Scan for the cell matching the given text and deliver its (X, Y) coordinate at center. 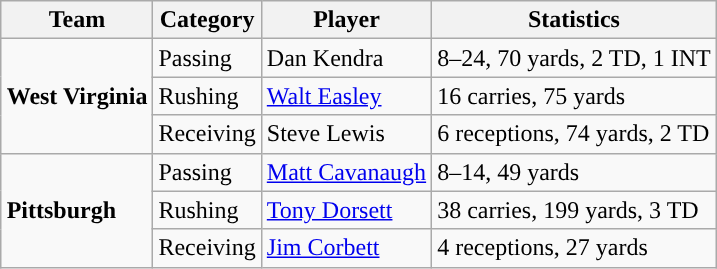
Steve Lewis (346, 134)
West Virginia (77, 96)
Pittsburgh (77, 210)
Player (346, 20)
4 receptions, 27 yards (574, 248)
Jim Corbett (346, 248)
Category (207, 20)
Statistics (574, 20)
38 carries, 199 yards, 3 TD (574, 210)
6 receptions, 74 yards, 2 TD (574, 134)
8–24, 70 yards, 2 TD, 1 INT (574, 58)
16 carries, 75 yards (574, 96)
Walt Easley (346, 96)
Dan Kendra (346, 58)
8–14, 49 yards (574, 172)
Team (77, 20)
Matt Cavanaugh (346, 172)
Tony Dorsett (346, 210)
